Search for the cell housing the specified text and yield its [X, Y] center coordinate. 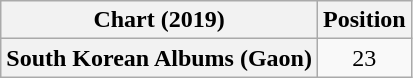
Chart (2019) [160, 20]
South Korean Albums (Gaon) [160, 58]
23 [364, 58]
Position [364, 20]
